From the cell containing the given text, extract its center point as (x, y) coordinate. 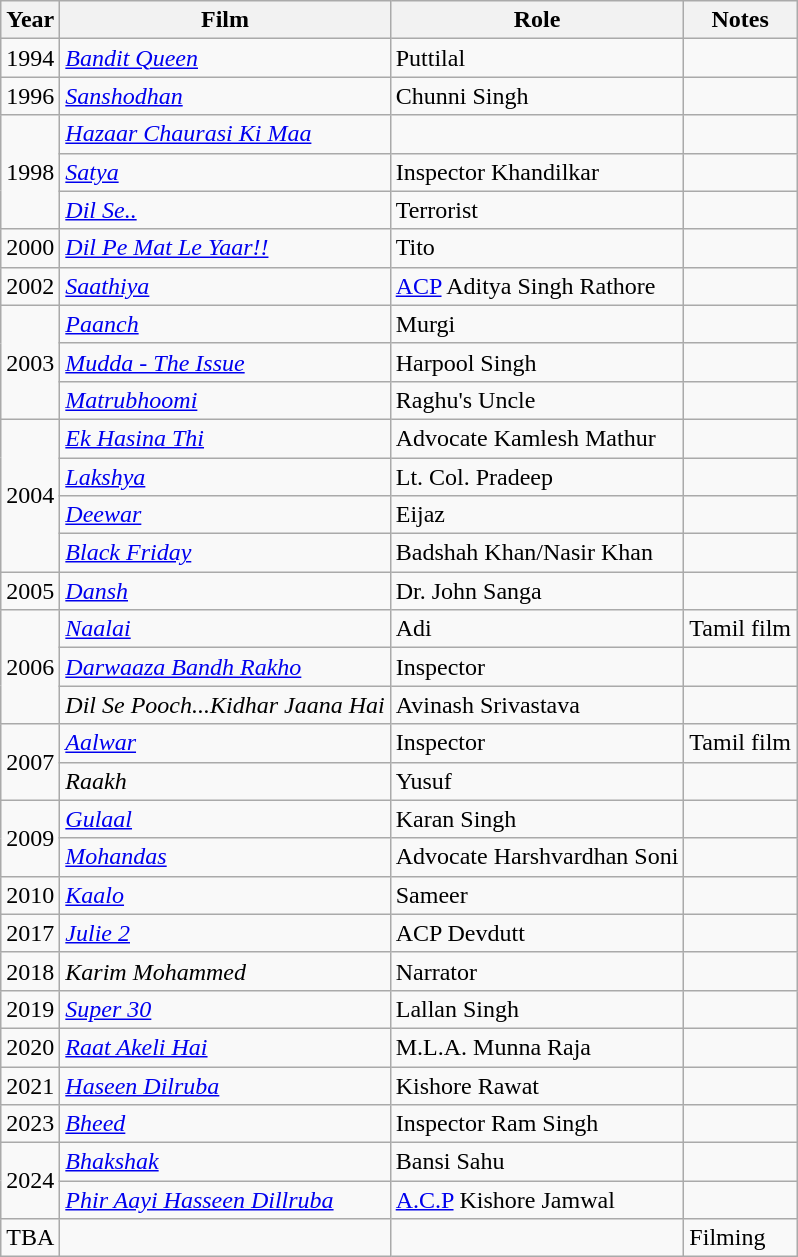
Paanch (225, 324)
Advocate Harshvardhan Soni (537, 857)
2004 (30, 495)
Raghu's Uncle (537, 400)
1994 (30, 58)
2019 (30, 1009)
Gulaal (225, 819)
Mohandas (225, 857)
Adi (537, 629)
2003 (30, 362)
Year (30, 20)
Filming (740, 1238)
2007 (30, 762)
M.L.A. Munna Raja (537, 1047)
Chunni Singh (537, 96)
Film (225, 20)
Narrator (537, 971)
Terrorist (537, 210)
2024 (30, 1181)
Eijaz (537, 515)
Role (537, 20)
ACP Devdutt (537, 933)
Bandit Queen (225, 58)
Saathiya (225, 286)
Dil Se.. (225, 210)
2023 (30, 1124)
Naalai (225, 629)
Phir Aayi Hasseen Dillruba (225, 1200)
Black Friday (225, 553)
Bansi Sahu (537, 1162)
2002 (30, 286)
Avinash Srivastava (537, 705)
Raakh (225, 781)
Super 30 (225, 1009)
Lakshya (225, 477)
Bhakshak (225, 1162)
2017 (30, 933)
Karim Mohammed (225, 971)
Dil Se Pooch...Kidhar Jaana Hai (225, 705)
2005 (30, 591)
Advocate Kamlesh Mathur (537, 438)
2010 (30, 895)
Hazaar Chaurasi Ki Maa (225, 134)
Yusuf (537, 781)
Lt. Col. Pradeep (537, 477)
Inspector Ram Singh (537, 1124)
1996 (30, 96)
Deewar (225, 515)
Dansh (225, 591)
Kishore Rawat (537, 1085)
Satya (225, 172)
A.C.P Kishore Jamwal (537, 1200)
Sameer (537, 895)
Bheed (225, 1124)
Sanshodhan (225, 96)
1998 (30, 172)
Murgi (537, 324)
TBA (30, 1238)
Badshah Khan/Nasir Khan (537, 553)
Matrubhoomi (225, 400)
Darwaaza Bandh Rakho (225, 667)
Lallan Singh (537, 1009)
Ek Hasina Thi (225, 438)
Dr. John Sanga (537, 591)
Haseen Dilruba (225, 1085)
Notes (740, 20)
Mudda - The Issue (225, 362)
2006 (30, 667)
Tito (537, 248)
Julie 2 (225, 933)
2018 (30, 971)
2009 (30, 838)
Harpool Singh (537, 362)
Karan Singh (537, 819)
2000 (30, 248)
2020 (30, 1047)
Aalwar (225, 743)
Kaalo (225, 895)
Inspector Khandilkar (537, 172)
Puttilal (537, 58)
ACP Aditya Singh Rathore (537, 286)
Raat Akeli Hai (225, 1047)
Dil Pe Mat Le Yaar!! (225, 248)
2021 (30, 1085)
